For the text-containing cell, return its midpoint in (x, y) coordinate format. 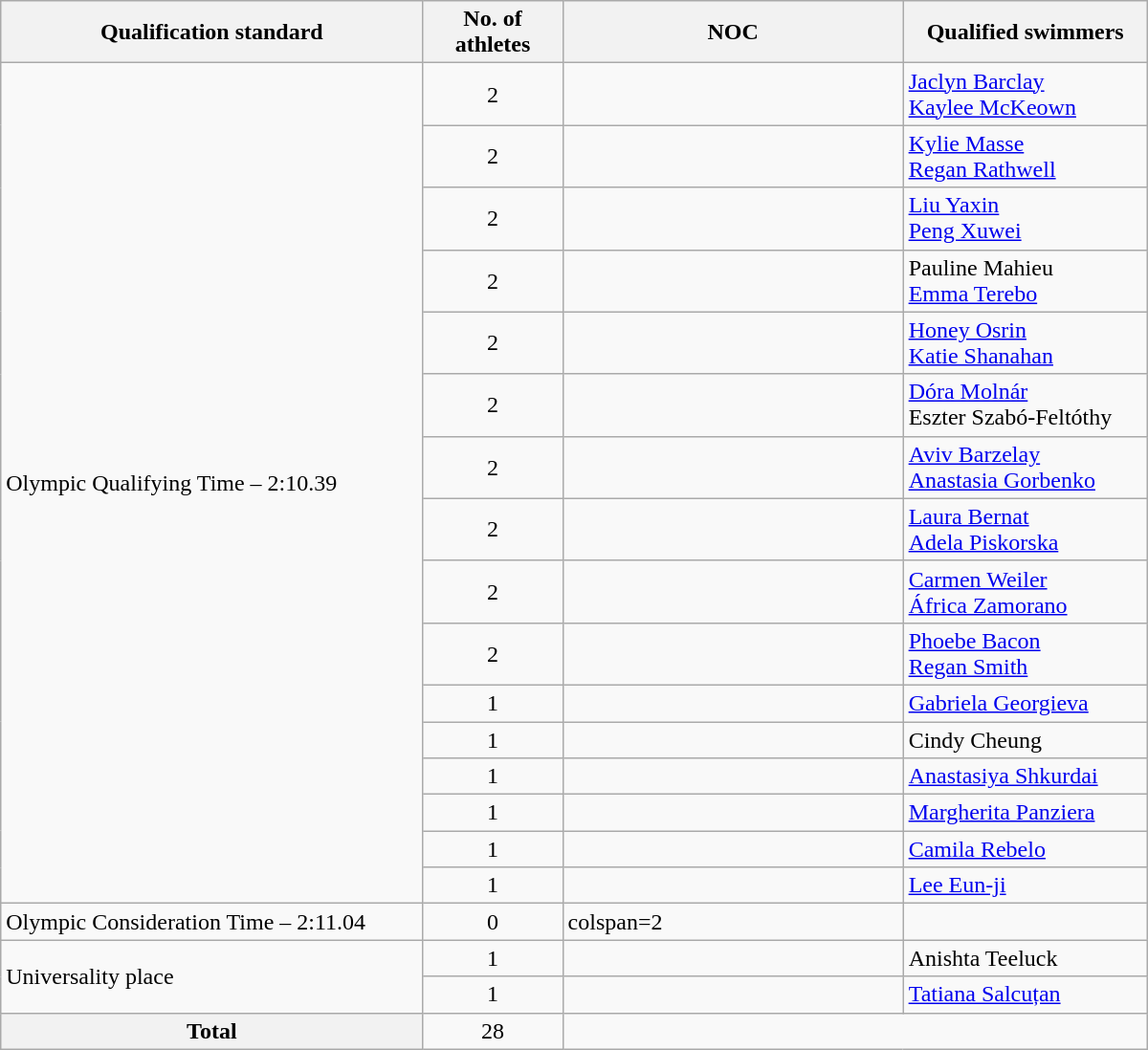
NOC (733, 33)
Anastasiya Shkurdai (1026, 777)
Qualified swimmers (1026, 33)
Honey OsrinKatie Shanahan (1026, 342)
Lee Eun-ji (1026, 886)
0 (493, 922)
28 (493, 1031)
Universality place (212, 976)
Liu YaxinPeng Xuwei (1026, 218)
Phoebe BaconRegan Smith (1026, 654)
Tatiana Salcuțan (1026, 995)
Anishta Teeluck (1026, 958)
Qualification standard (212, 33)
Camila Rebelo (1026, 849)
Olympic Consideration Time – 2:11.04 (212, 922)
Laura BernatAdela Piskorska (1026, 530)
Gabriela Georgieva (1026, 703)
Kylie MasseRegan Rathwell (1026, 157)
Jaclyn BarclayKaylee McKeown (1026, 94)
Olympic Qualifying Time – 2:10.39 (212, 484)
Carmen WeilerÁfrica Zamorano (1026, 591)
Margherita Panziera (1026, 813)
Total (212, 1031)
No. of athletes (493, 33)
Dóra MolnárEszter Szabó-Feltóthy (1026, 405)
Aviv BarzelayAnastasia Gorbenko (1026, 467)
Pauline MahieuEmma Terebo (1026, 281)
Cindy Cheung (1026, 739)
colspan=2 (733, 922)
